Search for the cell housing the specified text and yield its (x, y) center coordinate. 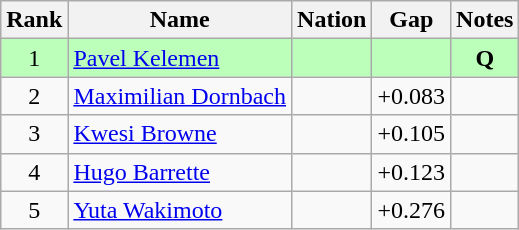
Pavel Kelemen (180, 58)
1 (34, 58)
Hugo Barrette (180, 172)
4 (34, 172)
5 (34, 210)
Nation (332, 20)
+0.123 (412, 172)
+0.276 (412, 210)
Maximilian Dornbach (180, 96)
3 (34, 134)
2 (34, 96)
Notes (485, 20)
Gap (412, 20)
Name (180, 20)
Rank (34, 20)
Q (485, 58)
Yuta Wakimoto (180, 210)
+0.083 (412, 96)
Kwesi Browne (180, 134)
+0.105 (412, 134)
